Extract the [X, Y] coordinate from the center of the cell holding the provided text.  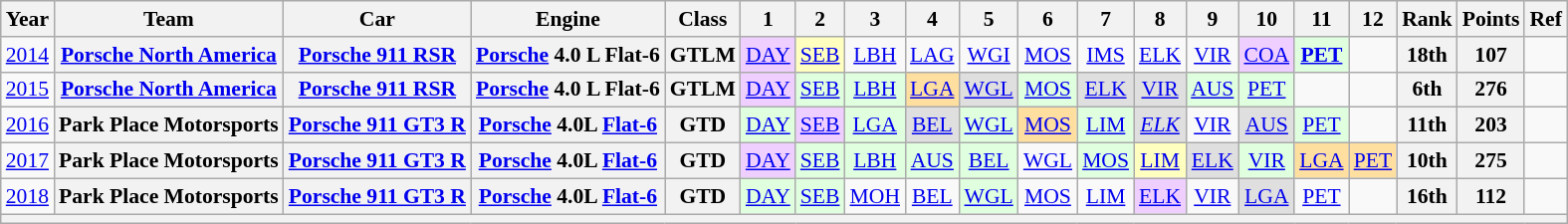
2018 [28, 196]
Car [377, 19]
2 [820, 19]
Ref [1545, 19]
Points [1491, 19]
LAG [932, 55]
IMS [1105, 55]
11th [1428, 125]
4 [932, 19]
Team [169, 19]
276 [1491, 90]
3 [876, 19]
WGI [990, 55]
107 [1491, 55]
6th [1428, 90]
2017 [28, 161]
10th [1428, 161]
11 [1321, 19]
MOH [876, 196]
16th [1428, 196]
Rank [1428, 19]
Year [28, 19]
7 [1105, 19]
2014 [28, 55]
2015 [28, 90]
10 [1266, 19]
9 [1213, 19]
Engine [567, 19]
Class [703, 19]
112 [1491, 196]
6 [1047, 19]
5 [990, 19]
275 [1491, 161]
18th [1428, 55]
COA [1266, 55]
2016 [28, 125]
8 [1160, 19]
1 [769, 19]
203 [1491, 125]
12 [1374, 19]
